Detect which cell encompasses the target text, then output its [X, Y] center coordinate. 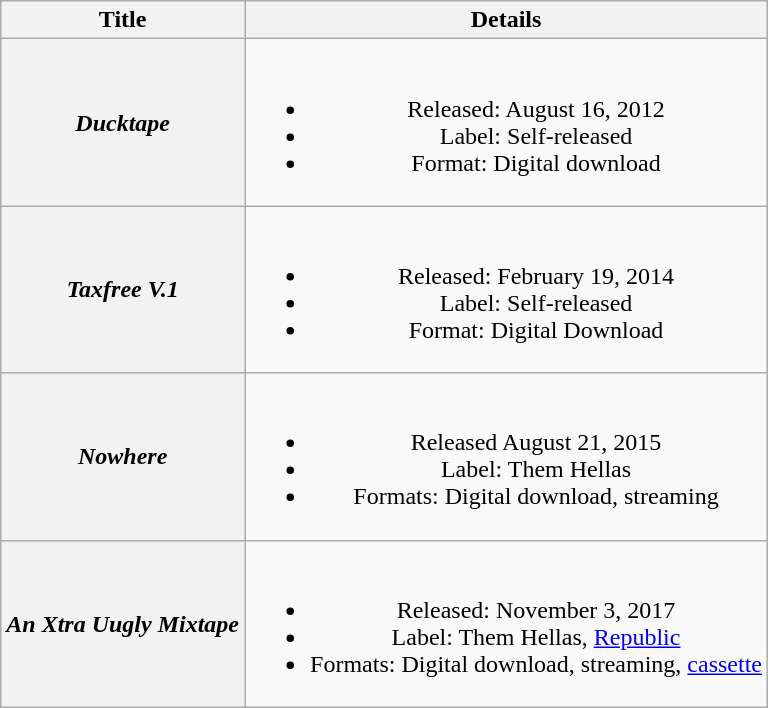
Details [506, 20]
Taxfree V.1 [123, 290]
Released August 21, 2015Label: Them HellasFormats: Digital download, streaming [506, 456]
Title [123, 20]
An Xtra Uugly Mixtape [123, 624]
Ducktape [123, 122]
Released: August 16, 2012Label: Self-releasedFormat: Digital download [506, 122]
Released: February 19, 2014Label: Self-releasedFormat: Digital Download [506, 290]
Nowhere [123, 456]
Released: November 3, 2017Label: Them Hellas, RepublicFormats: Digital download, streaming, cassette [506, 624]
